Locate the cell with the specified text and output its [X, Y] center coordinate. 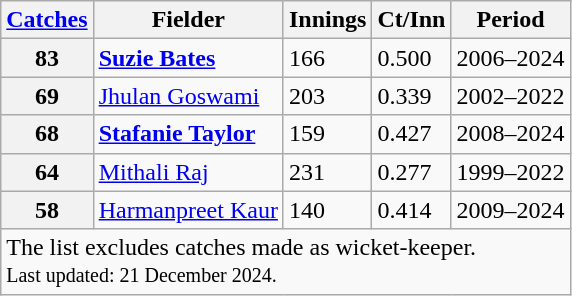
2006–2024 [510, 58]
159 [327, 134]
0.500 [412, 58]
68 [47, 134]
2002–2022 [510, 96]
Mithali Raj [188, 172]
Catches [47, 20]
0.414 [412, 210]
83 [47, 58]
203 [327, 96]
0.277 [412, 172]
0.427 [412, 134]
Harmanpreet Kaur [188, 210]
2008–2024 [510, 134]
69 [47, 96]
58 [47, 210]
Suzie Bates [188, 58]
166 [327, 58]
140 [327, 210]
Fielder [188, 20]
0.339 [412, 96]
Innings [327, 20]
Period [510, 20]
231 [327, 172]
Ct/Inn [412, 20]
1999–2022 [510, 172]
64 [47, 172]
Jhulan Goswami [188, 96]
The list excludes catches made as wicket-keeper. Last updated: 21 December 2024. [286, 262]
Stafanie Taylor [188, 134]
2009–2024 [510, 210]
